Return [X, Y] of the center of cell containing provided text 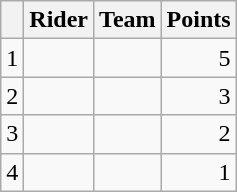
5 [198, 58]
Rider [59, 20]
Points [198, 20]
4 [12, 172]
Team [128, 20]
